Search for the cell housing the specified text and yield its (x, y) center coordinate. 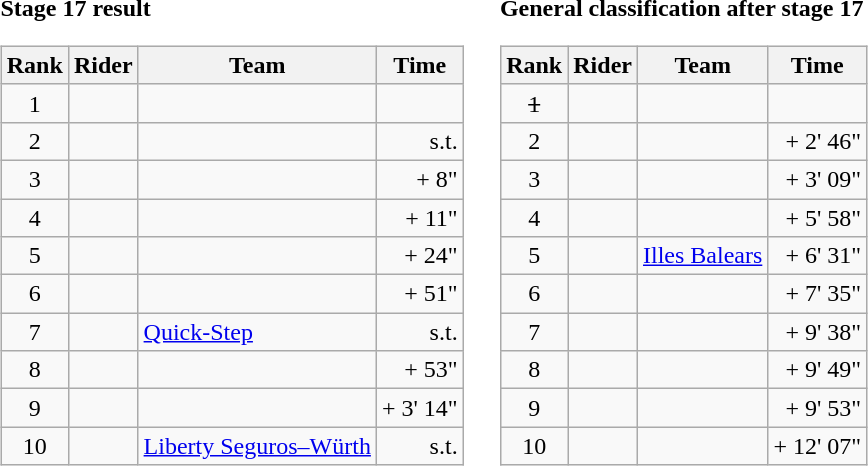
+ 8" (420, 179)
+ 6' 31" (818, 256)
+ 12' 07" (818, 446)
+ 9' 49" (818, 370)
+ 51" (420, 294)
+ 11" (420, 217)
+ 9' 53" (818, 408)
+ 53" (420, 370)
+ 3' 14" (420, 408)
+ 7' 35" (818, 294)
+ 2' 46" (818, 141)
+ 3' 09" (818, 179)
Liberty Seguros–Würth (257, 446)
+ 5' 58" (818, 217)
+ 24" (420, 256)
Quick-Step (257, 332)
Illes Balears (702, 256)
+ 9' 38" (818, 332)
